Scan for the cell matching the given text and deliver its (x, y) coordinate at center. 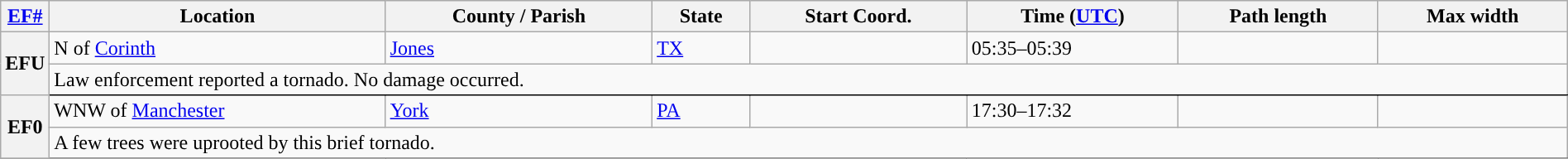
17:30–17:32 (1073, 111)
State (701, 17)
County / Parish (519, 17)
Time (UTC) (1073, 17)
Start Coord. (858, 17)
Location (218, 17)
WNW of Manchester (218, 111)
York (519, 111)
05:35–05:39 (1073, 48)
Jones (519, 48)
Max width (1472, 17)
EFU (25, 64)
N of Corinth (218, 48)
PA (701, 111)
EF0 (25, 127)
Path length (1279, 17)
A few trees were uprooted by this brief tornado. (809, 142)
Law enforcement reported a tornado. No damage occurred. (809, 79)
TX (701, 48)
EF# (25, 17)
